Identify which cell holds the provided text, then report its [X, Y] central coordinate. 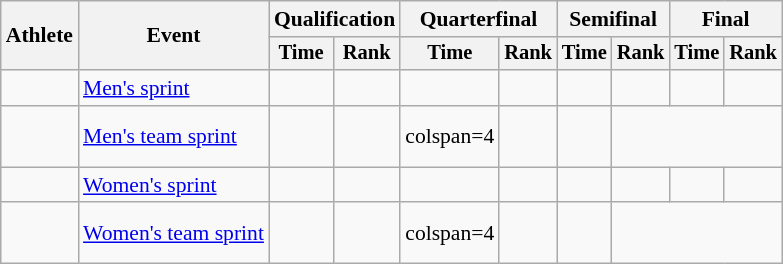
Quarterfinal [478, 19]
Athlete [40, 36]
Men's sprint [174, 88]
Women's team sprint [174, 234]
Men's team sprint [174, 136]
Semifinal [613, 19]
Qualification [334, 19]
Event [174, 36]
Women's sprint [174, 185]
Final [725, 19]
